Find where the given text appears and provide that cell's center as [x, y] coordinate. 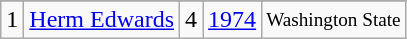
1 [12, 20]
4 [192, 20]
1974 [232, 20]
Washington State [334, 20]
Herm Edwards [102, 20]
